From the cell containing the given text, extract its center point as (X, Y) coordinate. 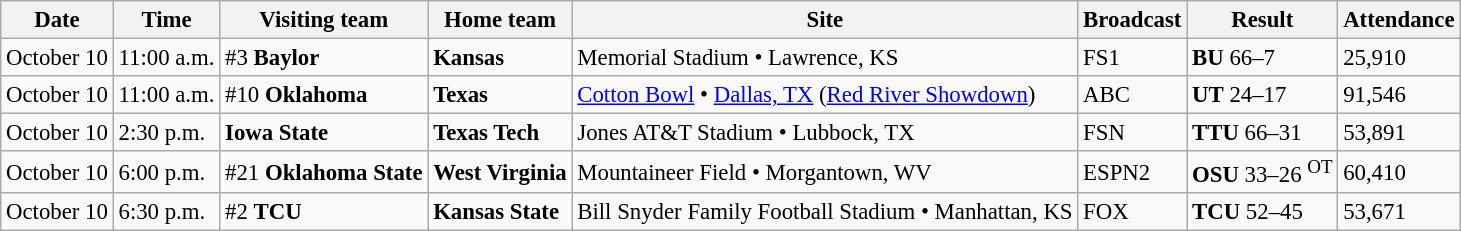
Result (1262, 20)
#21 Oklahoma State (324, 172)
ESPN2 (1132, 172)
Iowa State (324, 133)
ABC (1132, 95)
Cotton Bowl • Dallas, TX (Red River Showdown) (825, 95)
Time (166, 20)
Kansas (500, 58)
OSU 33–26 OT (1262, 172)
Texas (500, 95)
Site (825, 20)
#10 Oklahoma (324, 95)
Broadcast (1132, 20)
TTU 66–31 (1262, 133)
FSN (1132, 133)
Attendance (1399, 20)
2:30 p.m. (166, 133)
Home team (500, 20)
53,891 (1399, 133)
Mountaineer Field • Morgantown, WV (825, 172)
FS1 (1132, 58)
West Virginia (500, 172)
Memorial Stadium • Lawrence, KS (825, 58)
#3 Baylor (324, 58)
Jones AT&T Stadium • Lubbock, TX (825, 133)
25,910 (1399, 58)
UT 24–17 (1262, 95)
Date (57, 20)
Texas Tech (500, 133)
60,410 (1399, 172)
Visiting team (324, 20)
BU 66–7 (1262, 58)
6:00 p.m. (166, 172)
91,546 (1399, 95)
